Identify which cell holds the provided text, then report its (X, Y) central coordinate. 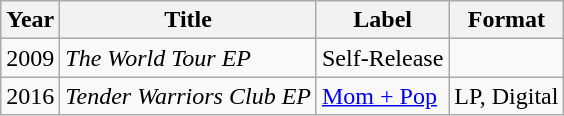
Year (30, 20)
2009 (30, 58)
The World Tour EP (188, 58)
Title (188, 20)
Label (382, 20)
Format (506, 20)
Self-Release (382, 58)
Mom + Pop (382, 96)
Tender Warriors Club EP (188, 96)
LP, Digital (506, 96)
2016 (30, 96)
